Return (x, y) of the center of cell containing provided text 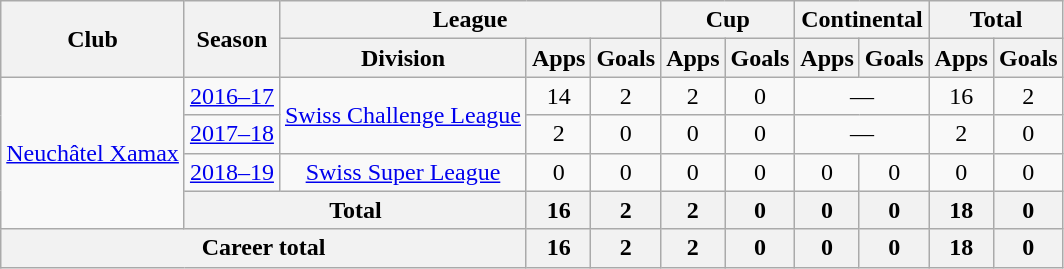
League (470, 20)
Career total (264, 248)
14 (558, 96)
Club (93, 39)
Division (402, 58)
2017–18 (232, 134)
Swiss Challenge League (402, 115)
Neuchâtel Xamax (93, 153)
Cup (728, 20)
Continental (862, 20)
2018–19 (232, 172)
Season (232, 39)
2016–17 (232, 96)
Swiss Super League (402, 172)
